Determine the (x, y) coordinate at the center of the cell enclosing the given text.  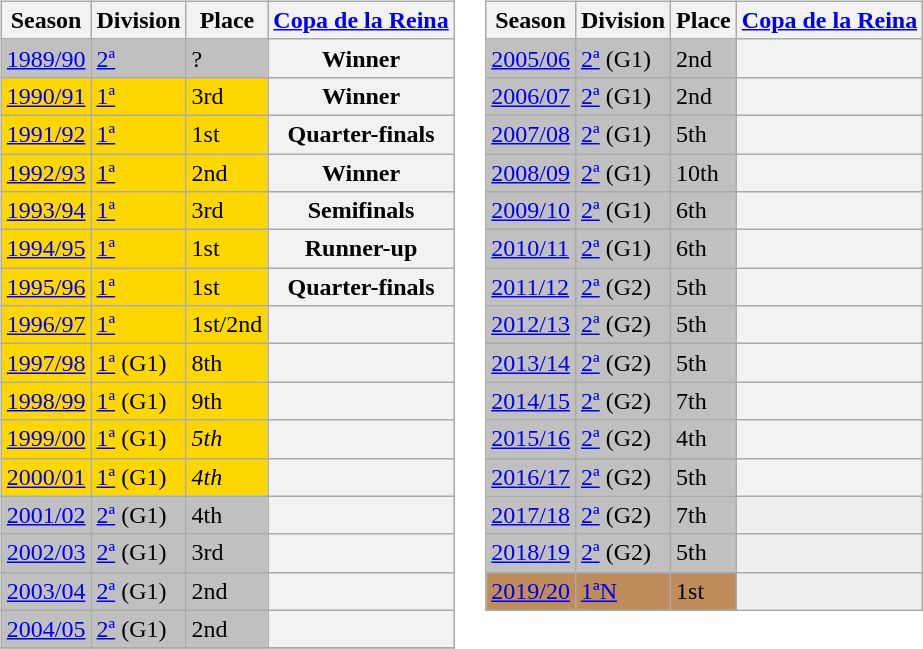
1995/96 (46, 287)
1998/99 (46, 401)
1999/00 (46, 439)
2004/05 (46, 629)
1991/92 (46, 134)
2009/10 (531, 211)
1997/98 (46, 363)
2016/17 (531, 477)
1996/97 (46, 325)
1st/2nd (227, 325)
2011/12 (531, 287)
2010/11 (531, 249)
2002/03 (46, 553)
2018/19 (531, 553)
2005/06 (531, 58)
10th (704, 173)
? (227, 58)
1ªN (622, 591)
9th (227, 401)
2000/01 (46, 477)
8th (227, 363)
Runner-up (361, 249)
1990/91 (46, 96)
1989/90 (46, 58)
2017/18 (531, 515)
2015/16 (531, 439)
2014/15 (531, 401)
2008/09 (531, 173)
2012/13 (531, 325)
Semifinals (361, 211)
2013/14 (531, 363)
1993/94 (46, 211)
1994/95 (46, 249)
2007/08 (531, 134)
2ª (138, 58)
2003/04 (46, 591)
1992/93 (46, 173)
2001/02 (46, 515)
2006/07 (531, 96)
2019/20 (531, 591)
